Scan for the cell matching the given text and deliver its (X, Y) coordinate at center. 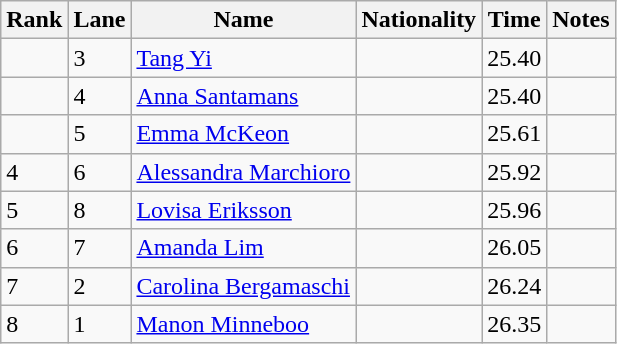
26.35 (514, 324)
25.96 (514, 210)
Name (244, 20)
Anna Santamans (244, 96)
25.61 (514, 134)
Emma McKeon (244, 134)
Rank (34, 20)
25.92 (514, 172)
1 (100, 324)
Alessandra Marchioro (244, 172)
Manon Minneboo (244, 324)
3 (100, 58)
2 (100, 286)
Tang Yi (244, 58)
Time (514, 20)
Lane (100, 20)
26.24 (514, 286)
Lovisa Eriksson (244, 210)
26.05 (514, 248)
Carolina Bergamaschi (244, 286)
Nationality (419, 20)
Amanda Lim (244, 248)
Notes (581, 20)
